Locate the cell with the specified text and output its [X, Y] center coordinate. 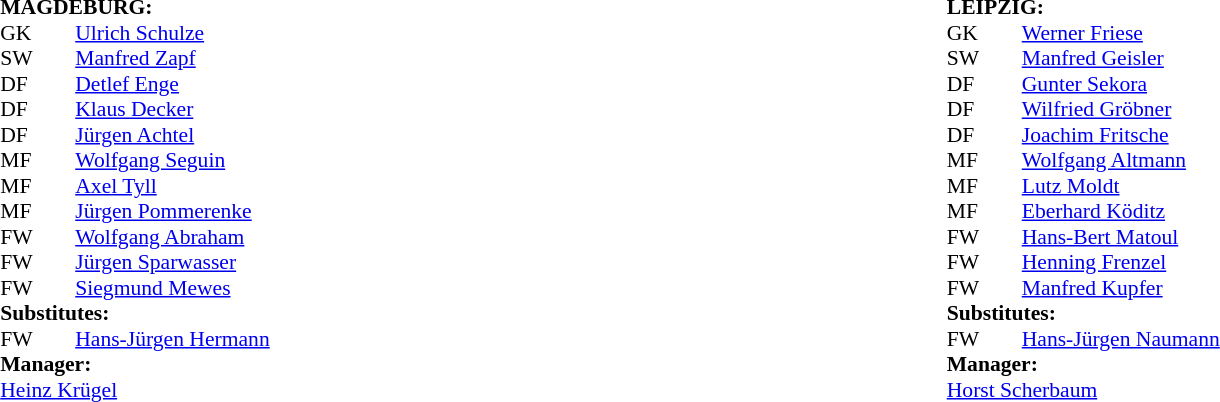
Wolfgang Abraham [225, 237]
Ulrich Schulze [225, 33]
Manager: [188, 365]
Wolfgang Seguin [225, 161]
Manfred Zapf [225, 59]
Siegmund Mewes [225, 288]
Axel Tyll [225, 186]
Jürgen Pommerenke [225, 211]
Hans-Jürgen Hermann [225, 339]
Detlef Enge [225, 84]
Klaus Decker [225, 109]
Jürgen Sparwasser [225, 263]
Jürgen Achtel [225, 135]
Substitutes: [188, 313]
